Detect which cell encompasses the target text, then output its (X, Y) center coordinate. 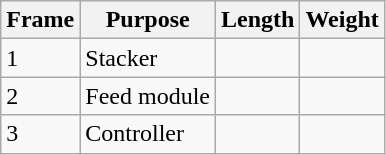
3 (40, 134)
Length (257, 20)
Feed module (148, 96)
Frame (40, 20)
Weight (342, 20)
Controller (148, 134)
2 (40, 96)
1 (40, 58)
Stacker (148, 58)
Purpose (148, 20)
